Pinpoint the cell where the given text exists, returning its [x, y] midpoint coordinate. 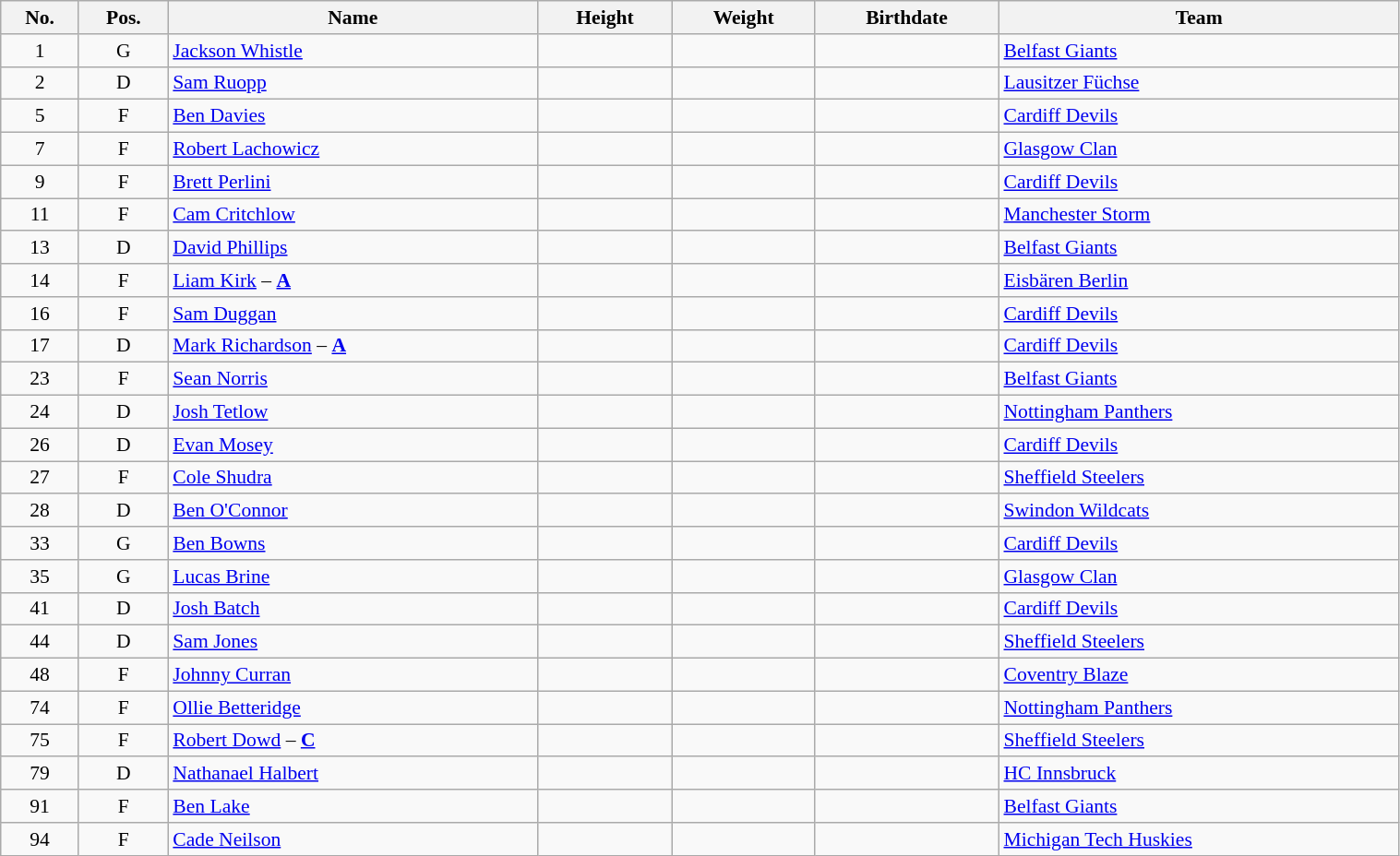
48 [41, 675]
23 [41, 379]
Ben O'Connor [353, 511]
Ben Davies [353, 116]
16 [41, 314]
Sam Ruopp [353, 83]
33 [41, 543]
Robert Dowd – C [353, 741]
28 [41, 511]
No. [41, 18]
13 [41, 248]
Johnny Curran [353, 675]
7 [41, 149]
91 [41, 806]
14 [41, 280]
94 [41, 839]
Ben Bowns [353, 543]
35 [41, 577]
Mark Richardson – A [353, 346]
Ben Lake [353, 806]
Cam Critchlow [353, 215]
Sam Jones [353, 642]
HC Innsbruck [1199, 774]
26 [41, 445]
Jackson Whistle [353, 51]
Birthdate [907, 18]
Eisbären Berlin [1199, 280]
Josh Batch [353, 609]
75 [41, 741]
Sam Duggan [353, 314]
1 [41, 51]
Brett Perlini [353, 182]
79 [41, 774]
Weight [744, 18]
Nathanael Halbert [353, 774]
9 [41, 182]
Cade Neilson [353, 839]
44 [41, 642]
17 [41, 346]
Swindon Wildcats [1199, 511]
5 [41, 116]
Lucas Brine [353, 577]
11 [41, 215]
Josh Tetlow [353, 412]
Cole Shudra [353, 478]
Manchester Storm [1199, 215]
Liam Kirk – A [353, 280]
David Phillips [353, 248]
Robert Lachowicz [353, 149]
41 [41, 609]
Pos. [124, 18]
Height [605, 18]
Michigan Tech Huskies [1199, 839]
Evan Mosey [353, 445]
Name [353, 18]
Coventry Blaze [1199, 675]
2 [41, 83]
27 [41, 478]
Lausitzer Füchse [1199, 83]
Team [1199, 18]
Ollie Betteridge [353, 707]
Sean Norris [353, 379]
24 [41, 412]
74 [41, 707]
